Return the [x, y] coordinate for the center point of the cell that contains the specified text.  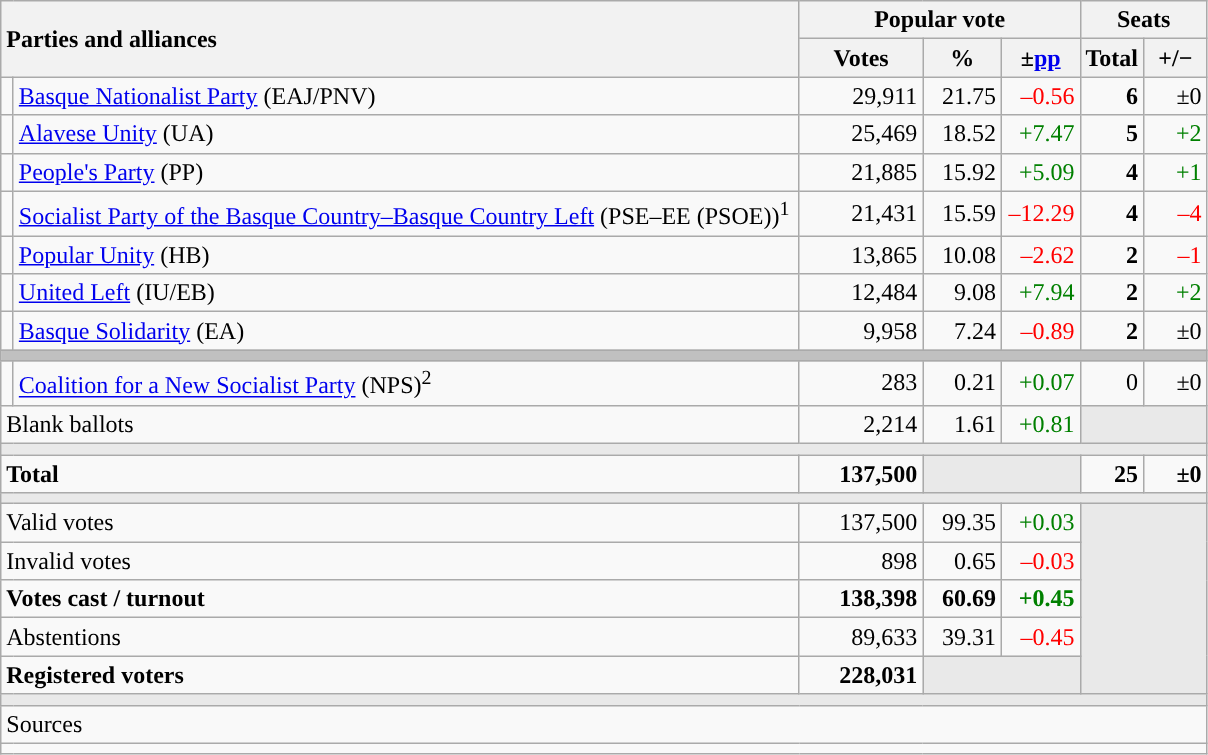
0 [1112, 384]
15.92 [962, 172]
–0.56 [1040, 96]
138,398 [861, 599]
10.08 [962, 255]
United Left (IU/EB) [406, 293]
2,214 [861, 424]
People's Party (PP) [406, 172]
Basque Nationalist Party (EAJ/PNV) [406, 96]
Invalid votes [400, 561]
Parties and alliances [400, 39]
–0.03 [1040, 561]
5 [1112, 134]
18.52 [962, 134]
+0.45 [1040, 599]
9,958 [861, 331]
21,431 [861, 214]
60.69 [962, 599]
+5.09 [1040, 172]
Votes cast / turnout [400, 599]
% [962, 58]
21,885 [861, 172]
+0.07 [1040, 384]
+1 [1176, 172]
1.61 [962, 424]
89,633 [861, 637]
Blank ballots [400, 424]
25 [1112, 474]
25,469 [861, 134]
21.75 [962, 96]
–2.62 [1040, 255]
–1 [1176, 255]
Coalition for a New Socialist Party (NPS)2 [406, 384]
39.31 [962, 637]
0.65 [962, 561]
+/− [1176, 58]
+7.94 [1040, 293]
+7.47 [1040, 134]
Socialist Party of the Basque Country–Basque Country Left (PSE–EE (PSOE))1 [406, 214]
–0.89 [1040, 331]
Alavese Unity (UA) [406, 134]
898 [861, 561]
99.35 [962, 523]
Sources [604, 724]
13,865 [861, 255]
Basque Solidarity (EA) [406, 331]
+0.81 [1040, 424]
15.59 [962, 214]
Abstentions [400, 637]
Votes [861, 58]
283 [861, 384]
12,484 [861, 293]
–0.45 [1040, 637]
Popular vote [940, 20]
Popular Unity (HB) [406, 255]
6 [1112, 96]
–4 [1176, 214]
9.08 [962, 293]
228,031 [861, 675]
29,911 [861, 96]
Valid votes [400, 523]
0.21 [962, 384]
–12.29 [1040, 214]
7.24 [962, 331]
Registered voters [400, 675]
+0.03 [1040, 523]
Seats [1144, 20]
±pp [1040, 58]
